Search for the cell housing the specified text and yield its (x, y) center coordinate. 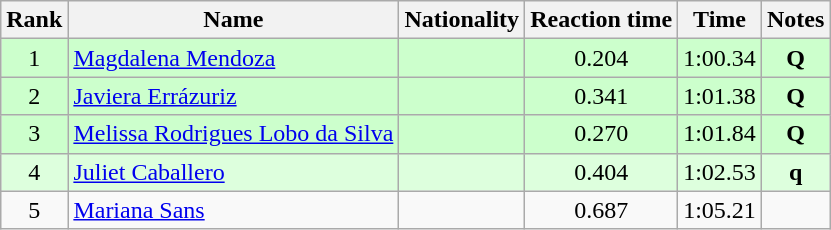
1:01.38 (720, 96)
1:00.34 (720, 58)
0.404 (602, 172)
4 (34, 172)
Magdalena Mendoza (234, 58)
1:01.84 (720, 134)
0.687 (602, 210)
Javiera Errázuriz (234, 96)
Mariana Sans (234, 210)
0.204 (602, 58)
1:02.53 (720, 172)
3 (34, 134)
Nationality (462, 20)
Reaction time (602, 20)
5 (34, 210)
0.270 (602, 134)
Name (234, 20)
Time (720, 20)
Juliet Caballero (234, 172)
2 (34, 96)
1:05.21 (720, 210)
1 (34, 58)
Notes (795, 20)
Melissa Rodrigues Lobo da Silva (234, 134)
0.341 (602, 96)
Rank (34, 20)
q (795, 172)
